Capture the cell that displays the provided text and extract its (X, Y) central coordinate. 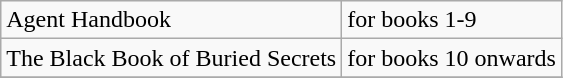
Agent Handbook (172, 20)
for books 1-9 (452, 20)
The Black Book of Buried Secrets (172, 58)
for books 10 onwards (452, 58)
